Provide the [x, y] coordinate of the cell's center where the given text is located.  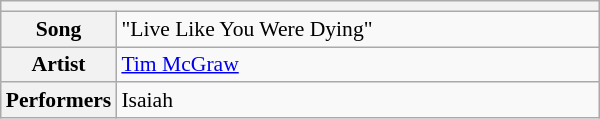
"Live Like You Were Dying" [358, 29]
Isaiah [358, 101]
Artist [59, 65]
Song [59, 29]
Tim McGraw [358, 65]
Performers [59, 101]
